Scan for the cell matching the given text and deliver its [x, y] coordinate at center. 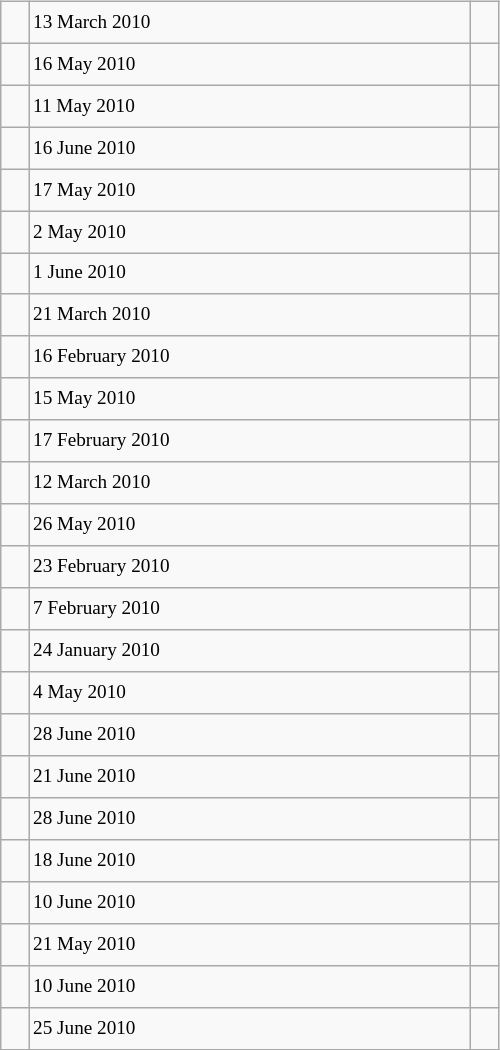
26 May 2010 [249, 525]
24 January 2010 [249, 651]
25 June 2010 [249, 1028]
13 March 2010 [249, 22]
16 June 2010 [249, 148]
21 June 2010 [249, 777]
2 May 2010 [249, 232]
21 May 2010 [249, 944]
16 May 2010 [249, 64]
18 June 2010 [249, 861]
7 February 2010 [249, 609]
11 May 2010 [249, 106]
23 February 2010 [249, 567]
16 February 2010 [249, 357]
1 June 2010 [249, 274]
4 May 2010 [249, 693]
12 March 2010 [249, 483]
17 May 2010 [249, 190]
17 February 2010 [249, 441]
21 March 2010 [249, 315]
15 May 2010 [249, 399]
